Output the (x, y) coordinate of the center of the cell containing the given text.  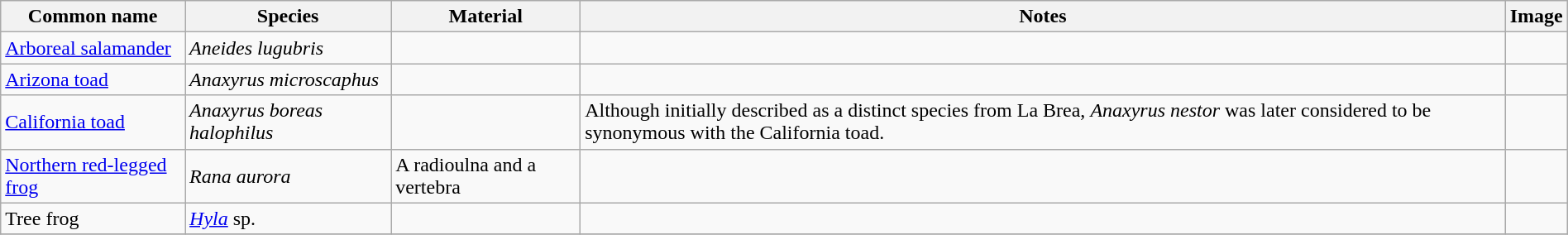
A radioulna and a vertebra (486, 175)
Arizona toad (93, 79)
Tree frog (93, 218)
Common name (93, 17)
Species (288, 17)
California toad (93, 122)
Arboreal salamander (93, 48)
Material (486, 17)
Hyla sp. (288, 218)
Aneides lugubris (288, 48)
Image (1537, 17)
Anaxyrus boreas halophilus (288, 122)
Notes (1043, 17)
Anaxyrus microscaphus (288, 79)
Northern red-legged frog (93, 175)
Although initially described as a distinct species from La Brea, Anaxyrus nestor was later considered to be synonymous with the California toad. (1043, 122)
Rana aurora (288, 175)
